Pinpoint the cell where the given text exists, returning its [x, y] midpoint coordinate. 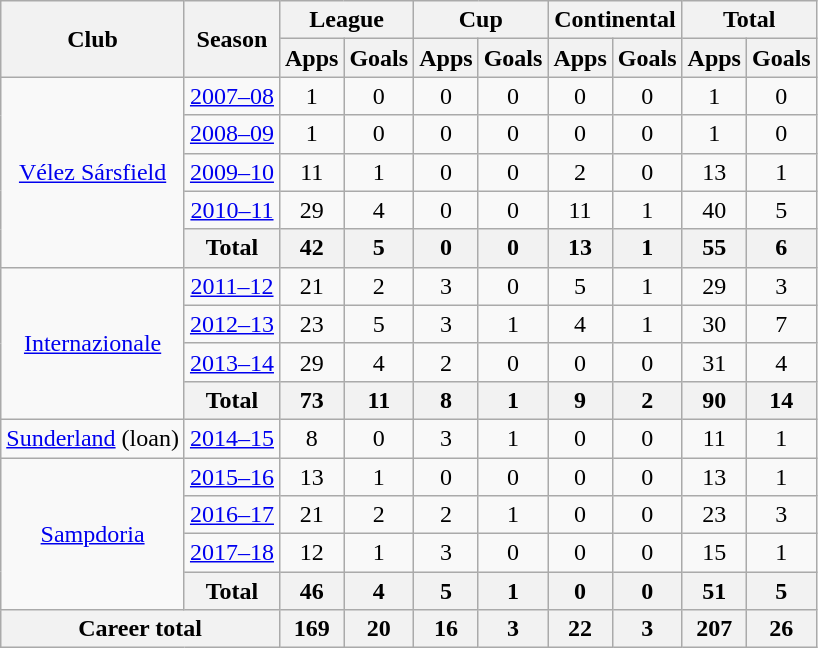
2012–13 [232, 324]
2017–18 [232, 553]
169 [311, 629]
30 [714, 324]
90 [714, 400]
2010–11 [232, 210]
Sunderland (loan) [93, 438]
Season [232, 39]
31 [714, 362]
55 [714, 248]
207 [714, 629]
9 [580, 400]
22 [580, 629]
26 [781, 629]
2011–12 [232, 286]
2014–15 [232, 438]
2015–16 [232, 477]
40 [714, 210]
2007–08 [232, 96]
6 [781, 248]
7 [781, 324]
Cup [481, 20]
15 [714, 553]
League [346, 20]
2009–10 [232, 172]
20 [379, 629]
2008–09 [232, 134]
46 [311, 591]
Club [93, 39]
73 [311, 400]
2013–14 [232, 362]
Career total [140, 629]
Sampdoria [93, 534]
14 [781, 400]
Vélez Sársfield [93, 172]
Continental [615, 20]
12 [311, 553]
Internazionale [93, 343]
2016–17 [232, 515]
16 [446, 629]
51 [714, 591]
42 [311, 248]
